For the text-containing cell, return its midpoint in (X, Y) coordinate format. 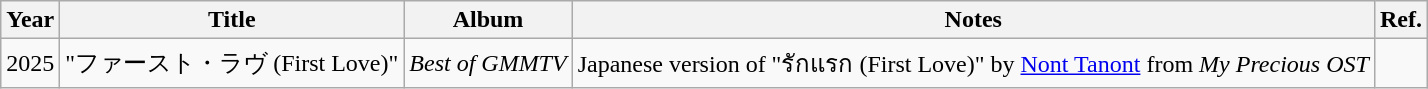
Album (488, 20)
"ファースト・ラヴ (First Love)" (232, 64)
Japanese version of "รักแรก (First Love)" by Nont Tanont from My Precious OST (973, 64)
Year (30, 20)
Best of GMMTV (488, 64)
Title (232, 20)
2025 (30, 64)
Notes (973, 20)
Ref. (1400, 20)
